Search for the cell housing the specified text and yield its [X, Y] center coordinate. 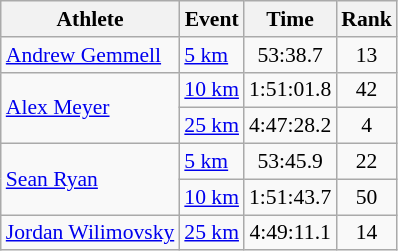
Event [212, 19]
22 [366, 162]
42 [366, 90]
Sean Ryan [90, 180]
50 [366, 197]
1:51:01.8 [290, 90]
13 [366, 55]
53:38.7 [290, 55]
4 [366, 126]
Alex Meyer [90, 108]
Jordan Wilimovsky [90, 233]
14 [366, 233]
53:45.9 [290, 162]
Andrew Gemmell [90, 55]
1:51:43.7 [290, 197]
Time [290, 19]
Rank [366, 19]
4:49:11.1 [290, 233]
4:47:28.2 [290, 126]
Athlete [90, 19]
